Extract the (X, Y) coordinate from the center of the cell holding the provided text.  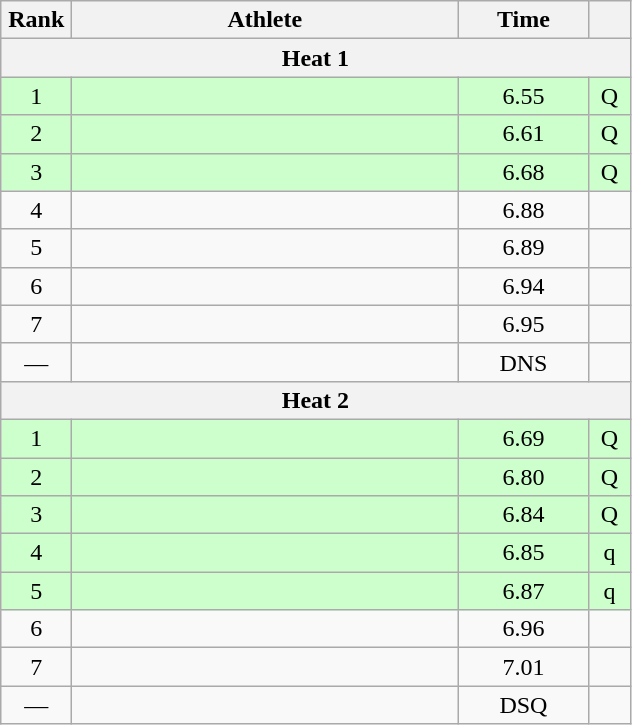
6.87 (524, 591)
Time (524, 20)
6.88 (524, 210)
DNS (524, 362)
6.95 (524, 324)
Heat 2 (316, 400)
6.80 (524, 477)
6.84 (524, 515)
6.55 (524, 96)
6.96 (524, 629)
Heat 1 (316, 58)
6.61 (524, 134)
6.89 (524, 248)
Athlete (265, 20)
Rank (36, 20)
6.94 (524, 286)
7.01 (524, 667)
DSQ (524, 705)
6.68 (524, 172)
6.85 (524, 553)
6.69 (524, 438)
